From the cell containing the given text, extract its center point as (X, Y) coordinate. 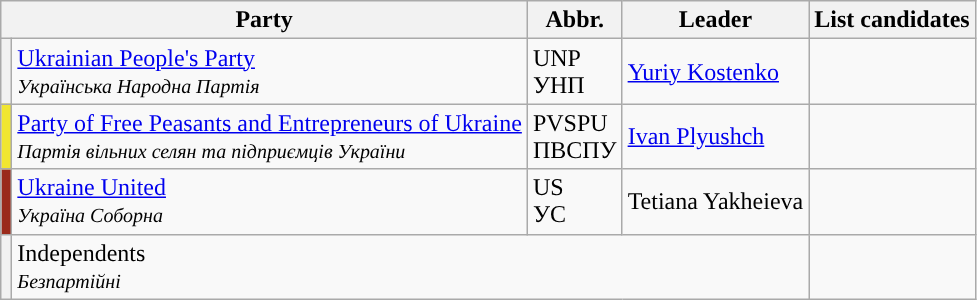
Tetiana Yakheieva (716, 202)
PVSPUПВСПУ (574, 136)
Ukraine UnitedУкраїна Соборна (270, 202)
UNPУНП (574, 72)
Ivan Plyushch (716, 136)
USУС (574, 202)
Yuriy Kostenko (716, 72)
Leader (716, 20)
Ukrainian People's PartyУкраїнська Народна Партія (270, 72)
IndependentsБезпартійні (410, 266)
Party of Free Peasants and Entrepreneurs of UkraineПартія вільних селян та підприємців України (270, 136)
List candidates (892, 20)
Party (264, 20)
Abbr. (574, 20)
